Find where the given text appears and provide that cell's center as (x, y) coordinate. 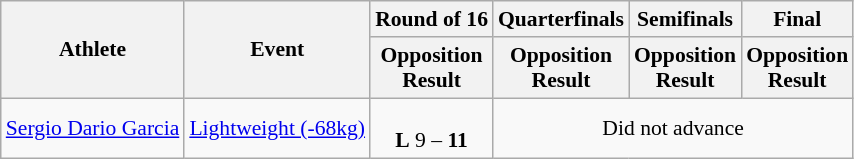
Final (797, 19)
Semifinals (685, 19)
Quarterfinals (561, 19)
Athlete (93, 50)
Did not advance (673, 128)
Event (277, 50)
L 9 – 11 (432, 128)
Sergio Dario Garcia (93, 128)
Lightweight (-68kg) (277, 128)
Round of 16 (432, 19)
